Find where the given text appears and provide that cell's center as [X, Y] coordinate. 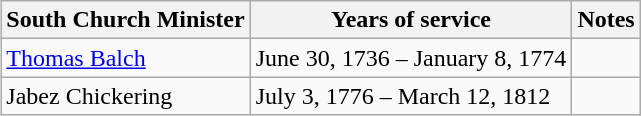
June 30, 1736 – January 8, 1774 [411, 58]
South Church Minister [126, 20]
Years of service [411, 20]
Jabez Chickering [126, 96]
July 3, 1776 – March 12, 1812 [411, 96]
Notes [606, 20]
Thomas Balch [126, 58]
